Detect which cell encompasses the target text, then output its (x, y) center coordinate. 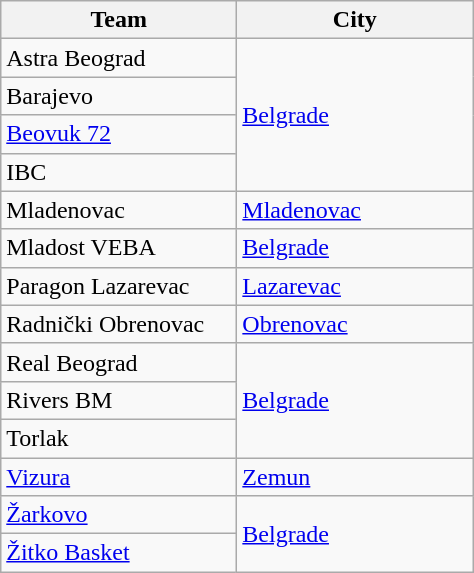
Astra Beograd (119, 58)
Torlak (119, 438)
Zemun (355, 477)
Beovuk 72 (119, 134)
Vizura (119, 477)
Paragon Lazarevac (119, 286)
Žarkovo (119, 515)
Mladost VEBA (119, 248)
Lazarevac (355, 286)
Real Beograd (119, 362)
Obrenovac (355, 324)
Radnički Obrenovac (119, 324)
Barajevo (119, 96)
Žitko Basket (119, 553)
City (355, 20)
Rivers BM (119, 400)
Team (119, 20)
IBC (119, 172)
